Output the [X, Y] coordinate of the center of the cell containing the given text.  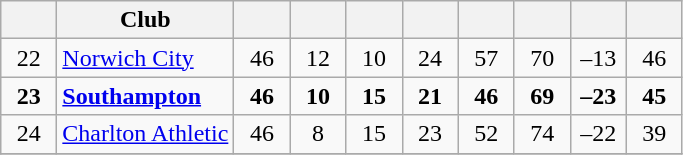
21 [430, 96]
70 [542, 58]
Charlton Athletic [146, 134]
12 [318, 58]
45 [654, 96]
Norwich City [146, 58]
–22 [598, 134]
Club [146, 20]
74 [542, 134]
39 [654, 134]
69 [542, 96]
57 [486, 58]
–13 [598, 58]
Southampton [146, 96]
22 [29, 58]
52 [486, 134]
8 [318, 134]
–23 [598, 96]
